Extract the [x, y] coordinate from the center of the cell holding the provided text.  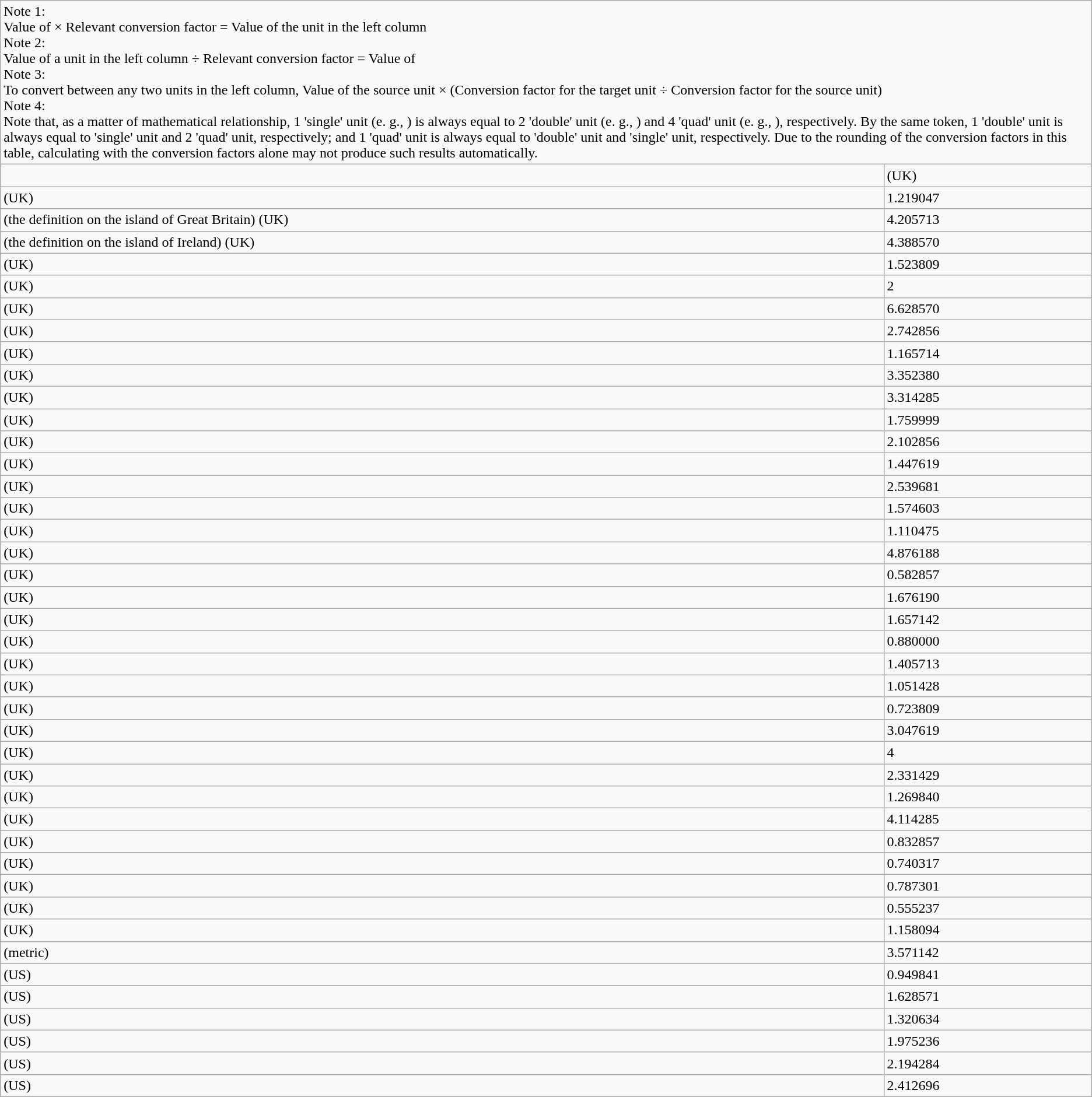
2.742856 [988, 331]
(the definition on the island of Ireland) (UK) [442, 242]
2.194284 [988, 1063]
1.405713 [988, 664]
0.880000 [988, 642]
1.051428 [988, 686]
0.555237 [988, 908]
3.314285 [988, 397]
1.269840 [988, 797]
4.876188 [988, 553]
0.582857 [988, 575]
0.832857 [988, 842]
1.628571 [988, 997]
1.676190 [988, 597]
0.723809 [988, 708]
3.571142 [988, 952]
0.949841 [988, 975]
0.787301 [988, 886]
1.447619 [988, 464]
1.574603 [988, 509]
4.388570 [988, 242]
2 [988, 286]
2.102856 [988, 442]
(metric) [442, 952]
3.352380 [988, 375]
4 [988, 752]
1.759999 [988, 419]
1.975236 [988, 1041]
1.158094 [988, 930]
1.110475 [988, 531]
3.047619 [988, 730]
4.114285 [988, 819]
1.320634 [988, 1019]
0.740317 [988, 864]
2.539681 [988, 486]
2.331429 [988, 775]
1.219047 [988, 198]
1.523809 [988, 264]
(the definition on the island of Great Britain) (UK) [442, 220]
4.205713 [988, 220]
6.628570 [988, 309]
1.165714 [988, 353]
1.657142 [988, 619]
2.412696 [988, 1085]
